Pinpoint the cell where the given text exists, returning its [X, Y] midpoint coordinate. 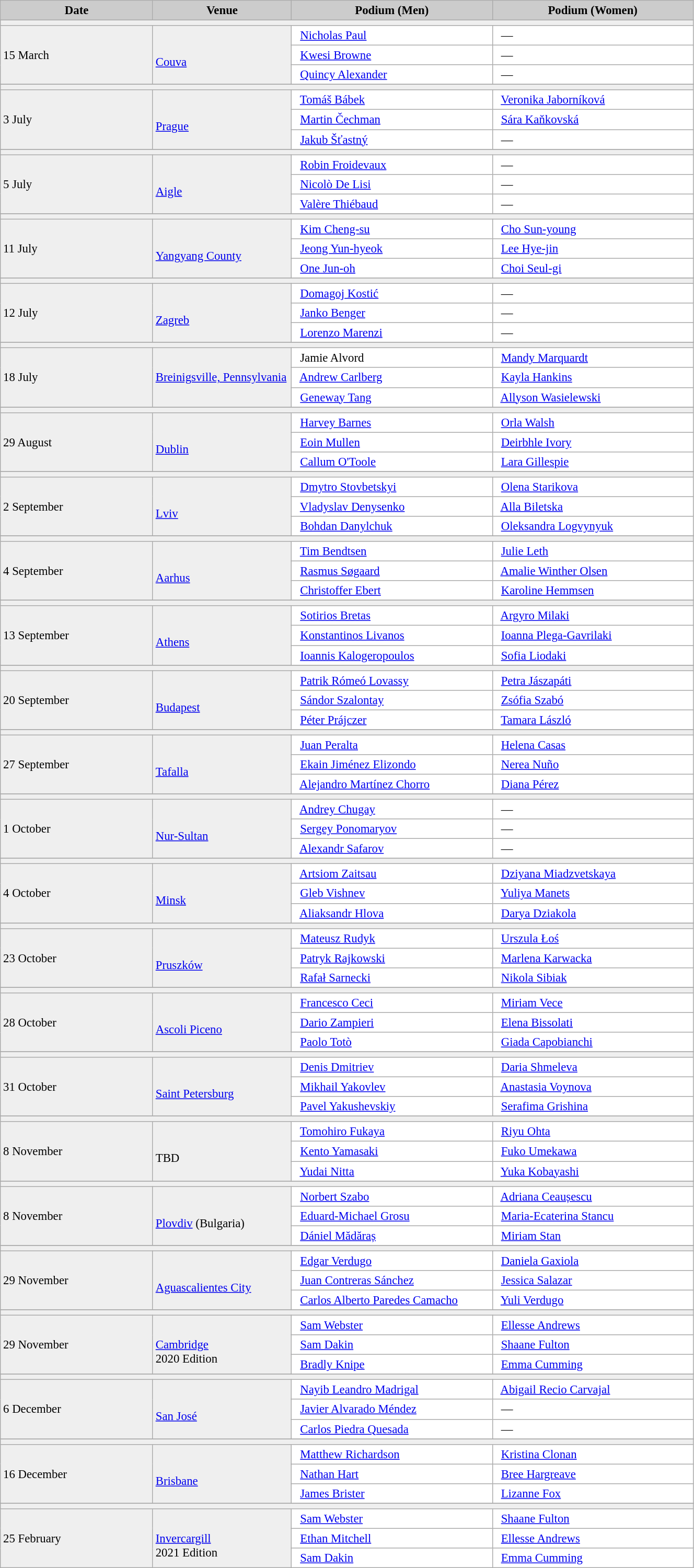
Patryk Rajkowski [392, 958]
Eoin Mullen [392, 442]
Miriam Stan [593, 1236]
Zagreb [222, 314]
Eduard-Michael Grosu [392, 1216]
27 September [77, 764]
San José [222, 1409]
Sofia Liodaki [593, 655]
Rasmus Søgaard [392, 571]
Darya Dziakola [593, 913]
Aguascalientes City [222, 1281]
Carlos Alberto Paredes Camacho [392, 1300]
Marlena Karwacka [593, 958]
Pavel Yakushevskiy [392, 1106]
20 September [77, 700]
Brisbane [222, 1474]
Couva [222, 55]
Edgar Verdugo [392, 1261]
Rafał Sarnecki [392, 978]
Kristina Clonan [593, 1454]
Elena Bissolati [593, 1022]
3 July [77, 119]
Aigle [222, 184]
Gleb Vishnev [392, 894]
Lorenzo Marenzi [392, 333]
Valère Thiébaud [392, 204]
Sándor Szalontay [392, 700]
Mateusz Rudyk [392, 938]
Nikola Sibiak [593, 978]
Cho Sun-young [593, 229]
Norbert Szabo [392, 1196]
Yuliya Manets [593, 894]
Minsk [222, 894]
25 February [77, 1539]
Veronika Jaborníková [593, 100]
Fuko Umekawa [593, 1151]
Tomohiro Fukaya [392, 1132]
Serafima Grishina [593, 1106]
Yangyang County [222, 249]
Alexandr Safarov [392, 849]
Choi Seul-gi [593, 268]
Orla Walsh [593, 422]
Harvey Barnes [392, 422]
Breinigsville, Pennsylvania [222, 377]
Nicholas Paul [392, 36]
Domagoj Kostić [392, 294]
5 July [77, 184]
Carlos Piedra Quesada [392, 1429]
6 December [77, 1409]
Tamara László [593, 720]
Kwesi Browne [392, 55]
Prague [222, 119]
Kim Cheng-su [392, 229]
Abigail Recio Carvajal [593, 1390]
Dmytro Stovbetskyi [392, 487]
Oleksandra Logvynyuk [593, 526]
Vladyslav Denysenko [392, 506]
28 October [77, 1022]
Dániel Mădăraș [392, 1236]
Mandy Marquardt [593, 358]
Nicolò De Lisi [392, 184]
15 March [77, 55]
Lara Gillespie [593, 462]
Budapest [222, 700]
Saint Petersburg [222, 1087]
Andrew Carlberg [392, 378]
Alla Biletska [593, 506]
Ascoli Piceno [222, 1022]
Ekain Jiménez Elizondo [392, 765]
Péter Prájczer [392, 720]
Petra Jászapáti [593, 681]
Tim Bendtsen [392, 551]
Podium (Men) [392, 10]
Jeong Yun-hyeok [392, 249]
One Jun-oh [392, 268]
4 October [77, 894]
Urszula Łoś [593, 938]
Lizanne Fox [593, 1494]
Giada Capobianchi [593, 1042]
Denis Dmitriev [392, 1067]
Patrik Rómeó Lovassy [392, 681]
Callum O'Toole [392, 462]
Venue [222, 10]
Lviv [222, 507]
Tomáš Bábek [392, 100]
Anastasia Voynova [593, 1087]
Geneway Tang [392, 397]
Tafalla [222, 764]
Nerea Nuño [593, 765]
Matthew Richardson [392, 1454]
Deirbhle Ivory [593, 442]
Jessica Salazar [593, 1281]
Jakub Šťastný [392, 140]
Kento Yamasaki [392, 1151]
Daria Shmeleva [593, 1067]
Francesco Ceci [392, 1003]
Yuka Kobayashi [593, 1171]
Ioannis Kalogeropoulos [392, 655]
Invercargill2021 Edition [222, 1539]
Konstantinos Livanos [392, 636]
Allyson Wasielewski [593, 397]
Miriam Vece [593, 1003]
Bohdan Danylchuk [392, 526]
23 October [77, 958]
Martin Čechman [392, 120]
Lee Hye-jin [593, 249]
Kayla Hankins [593, 378]
Dublin [222, 442]
Amalie Winther Olsen [593, 571]
Argyro Milaki [593, 616]
Janko Benger [392, 313]
Juan Peralta [392, 745]
Maria-Ecaterina Stancu [593, 1216]
Cambridge2020 Edition [222, 1345]
Olena Starikova [593, 487]
Andrey Chugay [392, 810]
11 July [77, 249]
4 September [77, 571]
Christoffer Ebert [392, 591]
Nayib Leandro Madrigal [392, 1390]
Dziyana Miadzvetskaya [593, 874]
Bree Hargreave [593, 1474]
Mikhail Yakovlev [392, 1087]
Sergey Ponomaryov [392, 829]
James Brister [392, 1494]
31 October [77, 1087]
Yudai Nitta [392, 1171]
Ethan Mitchell [392, 1538]
Riyu Ohta [593, 1132]
Dario Zampieri [392, 1022]
Date [77, 10]
Paolo Totò [392, 1042]
Zsófia Szabó [593, 700]
29 August [77, 442]
Sotirios Bretas [392, 616]
2 September [77, 507]
Plovdiv (Bulgaria) [222, 1216]
Nur-Sultan [222, 829]
Bradly Knipe [392, 1365]
Athens [222, 636]
16 December [77, 1474]
Sára Kaňkovská [593, 120]
Javier Alvarado Méndez [392, 1410]
12 July [77, 314]
Quincy Alexander [392, 75]
Juan Contreras Sánchez [392, 1281]
Pruszków [222, 958]
TBD [222, 1151]
Helena Casas [593, 745]
13 September [77, 636]
Alejandro Martínez Chorro [392, 784]
Jamie Alvord [392, 358]
Aliaksandr Hlova [392, 913]
Robin Froidevaux [392, 165]
Artsiom Zaitsau [392, 874]
Nathan Hart [392, 1474]
18 July [77, 377]
Diana Pérez [593, 784]
Adriana Ceaușescu [593, 1196]
Ioanna Plega-Gavrilaki [593, 636]
Karoline Hemmsen [593, 591]
Yuli Verdugo [593, 1300]
Julie Leth [593, 551]
Podium (Women) [593, 10]
Daniela Gaxiola [593, 1261]
Aarhus [222, 571]
1 October [77, 829]
